From the cell containing the given text, extract its center point as (x, y) coordinate. 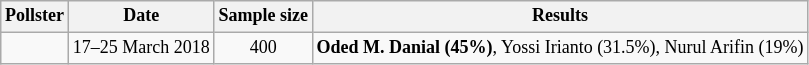
Sample size (263, 16)
Date (141, 16)
Pollster (35, 16)
Oded M. Danial (45%), Yossi Irianto (31.5%), Nurul Arifin (19%) (560, 48)
17–25 March 2018 (141, 48)
400 (263, 48)
Results (560, 16)
